Locate the cell with the specified text and output its (x, y) center coordinate. 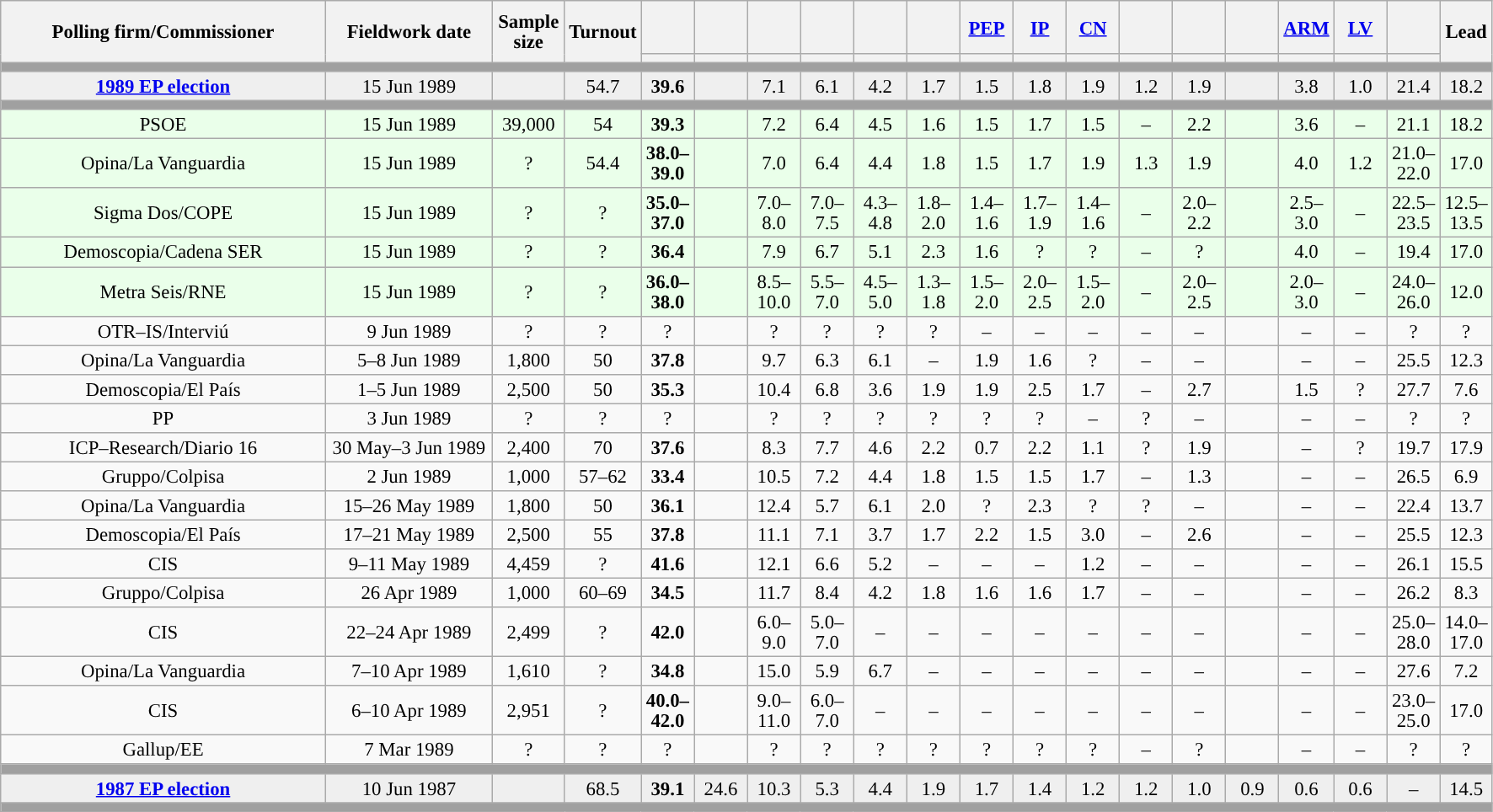
39.1 (667, 788)
3 Jun 1989 (409, 418)
39.3 (667, 125)
35.0–37.0 (667, 214)
5.7 (827, 505)
7.0–8.0 (773, 214)
7.6 (1466, 389)
15.0 (773, 672)
10.4 (773, 389)
1.1 (1094, 448)
Gallup/EE (163, 750)
ICP–Research/Diario 16 (163, 448)
9.0–11.0 (773, 711)
6.3 (827, 361)
12.1 (773, 564)
1.4 (1040, 788)
26.5 (1414, 477)
1–5 Jun 1989 (409, 389)
22.4 (1414, 505)
39.6 (667, 86)
1.7–1.9 (1040, 214)
9–11 May 1989 (409, 564)
57–62 (603, 477)
25.0–28.0 (1414, 632)
14.0–17.0 (1466, 632)
Metra Seis/RNE (163, 291)
5.9 (827, 672)
17–21 May 1989 (409, 534)
36.0–38.0 (667, 291)
5.0–7.0 (827, 632)
26.2 (1414, 593)
PEP (986, 27)
5.5–7.0 (827, 291)
6.9 (1466, 477)
4,459 (528, 564)
IP (1040, 27)
54.4 (603, 163)
26 Apr 1989 (409, 593)
6.0–7.0 (827, 711)
PP (163, 418)
LV (1360, 27)
8.4 (827, 593)
40.0–42.0 (667, 711)
7–10 Apr 1989 (409, 672)
0.9 (1252, 788)
39,000 (528, 125)
10.3 (773, 788)
Demoscopia/Cadena SER (163, 253)
Fieldwork date (409, 32)
22–24 Apr 1989 (409, 632)
54.7 (603, 86)
60–69 (603, 593)
0.7 (986, 448)
2 Jun 1989 (409, 477)
2.0–3.0 (1306, 291)
5.1 (880, 253)
27.6 (1414, 672)
34.5 (667, 593)
4.5 (880, 125)
Lead (1466, 32)
1.8–2.0 (934, 214)
Turnout (603, 32)
1989 EP election (163, 86)
34.8 (667, 672)
Polling firm/Commissioner (163, 32)
7.7 (827, 448)
Sample size (528, 32)
21.1 (1414, 125)
4.3–4.8 (880, 214)
55 (603, 534)
OTR–IS/Interviú (163, 330)
10.5 (773, 477)
7.0–7.5 (827, 214)
26.1 (1414, 564)
12.0 (1466, 291)
2.6 (1200, 534)
2,951 (528, 711)
2.5–3.0 (1306, 214)
3.0 (1094, 534)
37.6 (667, 448)
2.7 (1200, 389)
6.0–9.0 (773, 632)
5.3 (827, 788)
15.5 (1466, 564)
38.0–39.0 (667, 163)
9 Jun 1989 (409, 330)
3.7 (880, 534)
7.9 (773, 253)
8.5–10.0 (773, 291)
11.7 (773, 593)
33.4 (667, 477)
4.6 (880, 448)
21.4 (1414, 86)
30 May–3 Jun 1989 (409, 448)
41.6 (667, 564)
21.0–22.0 (1414, 163)
70 (603, 448)
12.4 (773, 505)
PSOE (163, 125)
36.4 (667, 253)
36.1 (667, 505)
ARM (1306, 27)
6.6 (827, 564)
19.7 (1414, 448)
2.0 (934, 505)
CN (1094, 27)
17.9 (1466, 448)
2.5 (1040, 389)
1987 EP election (163, 788)
13.7 (1466, 505)
9.7 (773, 361)
6.8 (827, 389)
10 Jun 1987 (409, 788)
27.7 (1414, 389)
1.3–1.8 (934, 291)
6–10 Apr 1989 (409, 711)
54 (603, 125)
19.4 (1414, 253)
12.5–13.5 (1466, 214)
7 Mar 1989 (409, 750)
5.2 (880, 564)
22.5–23.5 (1414, 214)
24.0–26.0 (1414, 291)
11.1 (773, 534)
2.0–2.2 (1200, 214)
5–8 Jun 1989 (409, 361)
68.5 (603, 788)
2,499 (528, 632)
23.0–25.0 (1414, 711)
42.0 (667, 632)
Sigma Dos/COPE (163, 214)
3.8 (1306, 86)
7.0 (773, 163)
2,400 (528, 448)
1,610 (528, 672)
14.5 (1466, 788)
15–26 May 1989 (409, 505)
24.6 (721, 788)
4.5–5.0 (880, 291)
35.3 (667, 389)
